Pinpoint the cell where the given text exists, returning its [X, Y] midpoint coordinate. 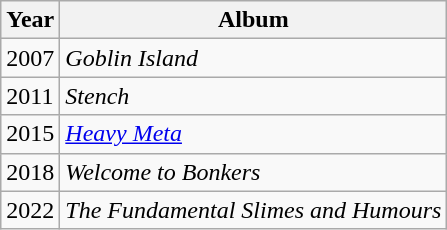
2022 [30, 210]
Stench [254, 96]
2015 [30, 134]
Year [30, 20]
Heavy Meta [254, 134]
Welcome to Bonkers [254, 172]
Album [254, 20]
2018 [30, 172]
The Fundamental Slimes and Humours [254, 210]
2011 [30, 96]
Goblin Island [254, 58]
2007 [30, 58]
